Extract the (X, Y) coordinate from the center of the cell holding the provided text.  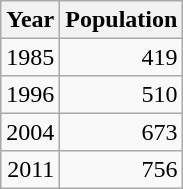
2011 (30, 170)
510 (122, 94)
Year (30, 20)
Population (122, 20)
673 (122, 132)
1996 (30, 94)
1985 (30, 56)
2004 (30, 132)
419 (122, 56)
756 (122, 170)
